Extract the (X, Y) coordinate from the center of the cell holding the provided text.  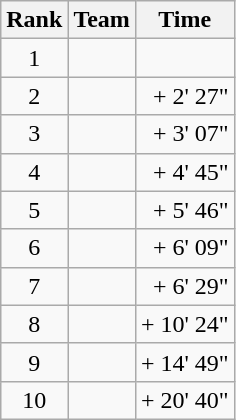
Team (102, 20)
2 (34, 96)
+ 5' 46" (184, 210)
+ 20' 40" (184, 400)
+ 3' 07" (184, 134)
9 (34, 362)
+ 6' 09" (184, 248)
+ 14' 49" (184, 362)
Time (184, 20)
+ 10' 24" (184, 324)
5 (34, 210)
6 (34, 248)
4 (34, 172)
3 (34, 134)
7 (34, 286)
8 (34, 324)
+ 6' 29" (184, 286)
+ 2' 27" (184, 96)
+ 4' 45" (184, 172)
1 (34, 58)
10 (34, 400)
Rank (34, 20)
